Find where the given text appears and provide that cell's center as (X, Y) coordinate. 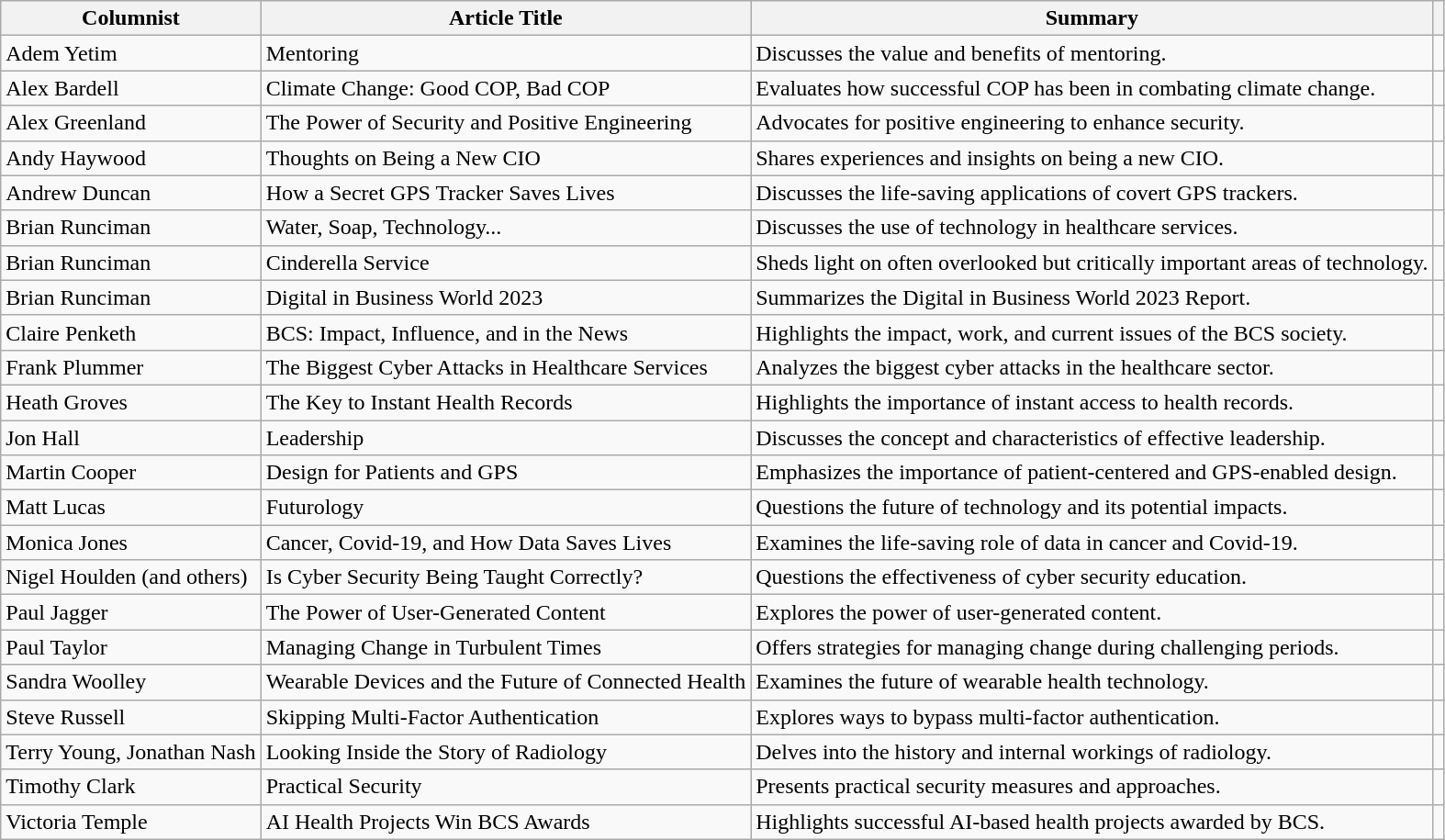
Article Title (506, 18)
Victoria Temple (130, 822)
BCS: Impact, Influence, and in the News (506, 332)
Alex Bardell (130, 88)
Delves into the history and internal workings of radiology. (1092, 752)
Adem Yetim (130, 53)
The Key to Instant Health Records (506, 402)
Digital in Business World 2023 (506, 297)
Andrew Duncan (130, 193)
Futurology (506, 508)
Summary (1092, 18)
The Biggest Cyber Attacks in Healthcare Services (506, 367)
Examines the life-saving role of data in cancer and Covid-19. (1092, 543)
Mentoring (506, 53)
Analyzes the biggest cyber attacks in the healthcare sector. (1092, 367)
Highlights the impact, work, and current issues of the BCS society. (1092, 332)
The Power of User-Generated Content (506, 612)
Paul Jagger (130, 612)
Questions the effectiveness of cyber security education. (1092, 577)
Nigel Houlden (and others) (130, 577)
Emphasizes the importance of patient-centered and GPS-enabled design. (1092, 473)
Design for Patients and GPS (506, 473)
Paul Taylor (130, 647)
Explores ways to bypass multi-factor authentication. (1092, 717)
Climate Change: Good COP, Bad COP (506, 88)
Water, Soap, Technology... (506, 228)
The Power of Security and Positive Engineering (506, 123)
Highlights the importance of instant access to health records. (1092, 402)
Examines the future of wearable health technology. (1092, 682)
Shares experiences and insights on being a new CIO. (1092, 158)
Questions the future of technology and its potential impacts. (1092, 508)
Thoughts on Being a New CIO (506, 158)
Columnist (130, 18)
Discusses the life-saving applications of covert GPS trackers. (1092, 193)
Highlights successful AI-based health projects awarded by BCS. (1092, 822)
Martin Cooper (130, 473)
Summarizes the Digital in Business World 2023 Report. (1092, 297)
Terry Young, Jonathan Nash (130, 752)
Timothy Clark (130, 787)
Sheds light on often overlooked but critically important areas of technology. (1092, 263)
Offers strategies for managing change during challenging periods. (1092, 647)
Discusses the value and benefits of mentoring. (1092, 53)
Jon Hall (130, 438)
Explores the power of user-generated content. (1092, 612)
Presents practical security measures and approaches. (1092, 787)
Heath Groves (130, 402)
AI Health Projects Win BCS Awards (506, 822)
Managing Change in Turbulent Times (506, 647)
Monica Jones (130, 543)
Cinderella Service (506, 263)
Wearable Devices and the Future of Connected Health (506, 682)
Sandra Woolley (130, 682)
Claire Penketh (130, 332)
Cancer, Covid-19, and How Data Saves Lives (506, 543)
Steve Russell (130, 717)
Leadership (506, 438)
Andy Haywood (130, 158)
Alex Greenland (130, 123)
Skipping Multi-Factor Authentication (506, 717)
Frank Plummer (130, 367)
Discusses the concept and characteristics of effective leadership. (1092, 438)
Practical Security (506, 787)
Matt Lucas (130, 508)
How a Secret GPS Tracker Saves Lives (506, 193)
Looking Inside the Story of Radiology (506, 752)
Is Cyber Security Being Taught Correctly? (506, 577)
Advocates for positive engineering to enhance security. (1092, 123)
Evaluates how successful COP has been in combating climate change. (1092, 88)
Discusses the use of technology in healthcare services. (1092, 228)
